Search for the cell housing the specified text and yield its [x, y] center coordinate. 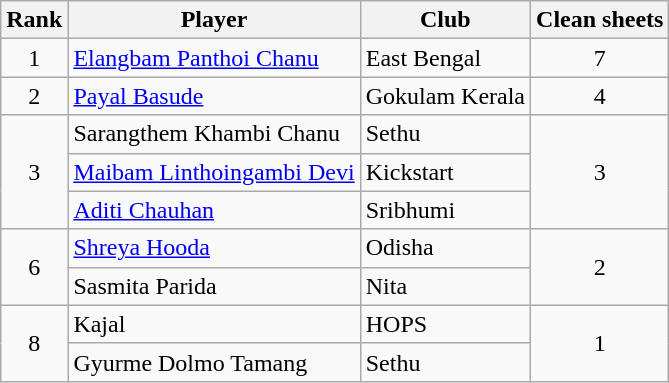
4 [600, 96]
HOPS [445, 324]
Gokulam Kerala [445, 96]
Aditi Chauhan [214, 210]
East Bengal [445, 58]
Rank [34, 20]
Sasmita Parida [214, 286]
Shreya Hooda [214, 248]
Kickstart [445, 172]
8 [34, 343]
Gyurme Dolmo Tamang [214, 362]
Club [445, 20]
Sarangthem Khambi Chanu [214, 134]
7 [600, 58]
Clean sheets [600, 20]
Elangbam Panthoi Chanu [214, 58]
Maibam Linthoingambi Devi [214, 172]
Payal Basude [214, 96]
Odisha [445, 248]
Player [214, 20]
Sribhumi [445, 210]
Nita [445, 286]
6 [34, 267]
Kajal [214, 324]
